Search for the cell housing the specified text and yield its (x, y) center coordinate. 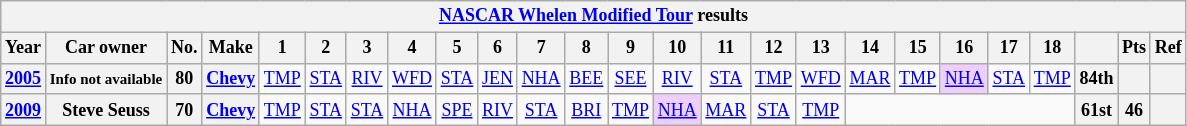
80 (184, 78)
70 (184, 110)
13 (820, 48)
9 (631, 48)
Pts (1134, 48)
3 (366, 48)
Steve Seuss (106, 110)
Ref (1168, 48)
No. (184, 48)
2005 (24, 78)
61st (1096, 110)
8 (586, 48)
16 (964, 48)
2 (326, 48)
BRI (586, 110)
5 (456, 48)
14 (870, 48)
18 (1052, 48)
4 (412, 48)
15 (918, 48)
11 (726, 48)
7 (541, 48)
Info not available (106, 78)
JEN (498, 78)
Make (231, 48)
17 (1008, 48)
SPE (456, 110)
1 (282, 48)
2009 (24, 110)
84th (1096, 78)
12 (774, 48)
BEE (586, 78)
NASCAR Whelen Modified Tour results (594, 16)
SEE (631, 78)
6 (498, 48)
Year (24, 48)
10 (677, 48)
46 (1134, 110)
Car owner (106, 48)
